Capture the cell that displays the provided text and extract its [X, Y] central coordinate. 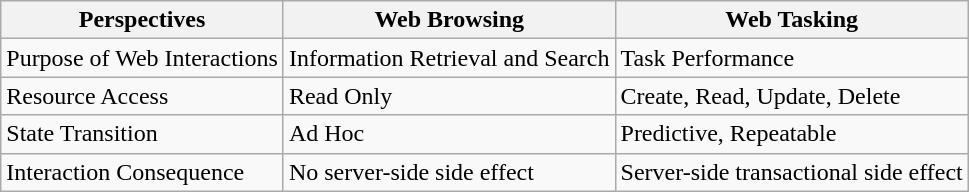
Read Only [449, 96]
Server-side transactional side effect [792, 172]
Purpose of Web Interactions [142, 58]
No server-side side effect [449, 172]
Web Tasking [792, 20]
Perspectives [142, 20]
Interaction Consequence [142, 172]
Create, Read, Update, Delete [792, 96]
Information Retrieval and Search [449, 58]
Predictive, Repeatable [792, 134]
Task Performance [792, 58]
State Transition [142, 134]
Web Browsing [449, 20]
Resource Access [142, 96]
Ad Hoc [449, 134]
